Locate the cell with the specified text and output its [X, Y] center coordinate. 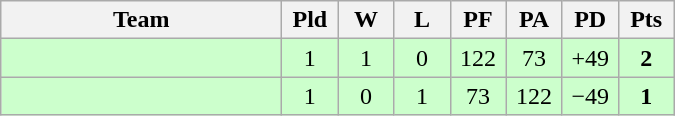
Pld [310, 20]
2 [646, 58]
PD [590, 20]
W [366, 20]
PF [478, 20]
PA [534, 20]
−49 [590, 96]
+49 [590, 58]
L [422, 20]
Pts [646, 20]
Team [142, 20]
